Return (X, Y) of the center of cell containing provided text 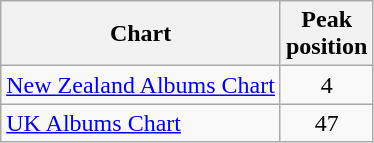
47 (326, 123)
New Zealand Albums Chart (141, 85)
Chart (141, 34)
4 (326, 85)
UK Albums Chart (141, 123)
Peakposition (326, 34)
